Provide the (x, y) coordinate of the cell's center where the given text is located.  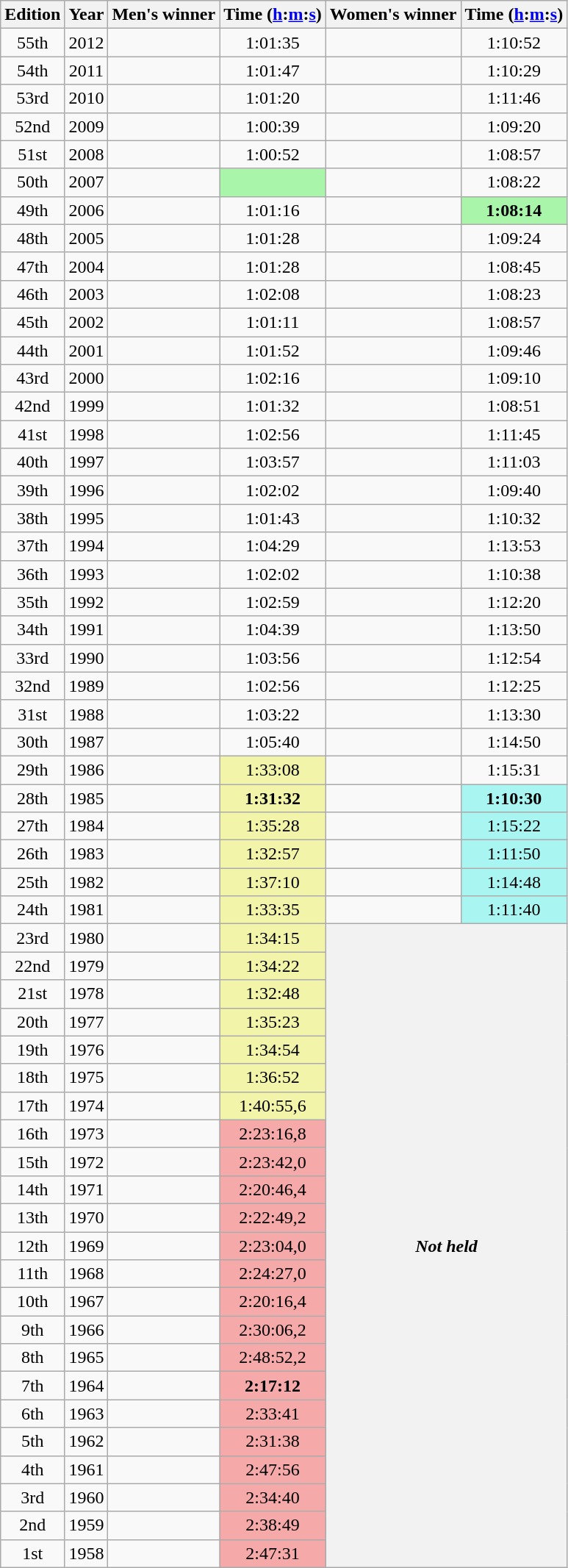
1:08:22 (514, 182)
1:04:39 (273, 630)
35th (32, 602)
1:10:32 (514, 518)
1:15:31 (514, 770)
2:47:31 (273, 1553)
2003 (87, 294)
2008 (87, 154)
1:08:51 (514, 407)
46th (32, 294)
55th (32, 43)
26th (32, 854)
8th (32, 1358)
1979 (87, 966)
2:31:38 (273, 1442)
1:40:55,6 (273, 1106)
2nd (32, 1525)
1:32:48 (273, 994)
54th (32, 71)
36th (32, 574)
5th (32, 1442)
2:23:42,0 (273, 1161)
28th (32, 798)
2:23:16,8 (273, 1134)
1991 (87, 630)
1:11:50 (514, 854)
11th (32, 1274)
2007 (87, 182)
1993 (87, 574)
21st (32, 994)
1994 (87, 546)
1983 (87, 854)
1:01:32 (273, 407)
45th (32, 322)
33rd (32, 658)
9th (32, 1330)
1:15:22 (514, 826)
1:13:50 (514, 630)
2:47:56 (273, 1469)
1992 (87, 602)
1969 (87, 1246)
1971 (87, 1189)
16th (32, 1134)
1968 (87, 1274)
1:09:46 (514, 351)
7th (32, 1386)
1964 (87, 1386)
1:10:29 (514, 71)
1:08:45 (514, 266)
1:01:11 (273, 322)
1:05:40 (273, 742)
22nd (32, 966)
1:37:10 (273, 882)
1982 (87, 882)
1:00:39 (273, 126)
Women's winner (393, 15)
1:01:52 (273, 351)
1985 (87, 798)
1977 (87, 1022)
1978 (87, 994)
1:03:57 (273, 462)
1970 (87, 1217)
27th (32, 826)
1st (32, 1553)
1:09:20 (514, 126)
47th (32, 266)
1:01:20 (273, 99)
1990 (87, 658)
51st (32, 154)
2:23:04,0 (273, 1246)
14th (32, 1189)
1:35:28 (273, 826)
1:13:53 (514, 546)
2:33:41 (273, 1414)
42nd (32, 407)
1984 (87, 826)
44th (32, 351)
1:12:54 (514, 658)
1:31:32 (273, 798)
1:13:30 (514, 714)
1:01:47 (273, 71)
1999 (87, 407)
2005 (87, 238)
31st (32, 714)
1972 (87, 1161)
12th (32, 1246)
2:20:46,4 (273, 1189)
1:02:59 (273, 602)
2:38:49 (273, 1525)
52nd (32, 126)
1974 (87, 1106)
19th (32, 1050)
17th (32, 1106)
38th (32, 518)
1:10:52 (514, 43)
2001 (87, 351)
25th (32, 882)
49th (32, 210)
1:01:35 (273, 43)
1963 (87, 1414)
3rd (32, 1497)
2:34:40 (273, 1497)
1:12:25 (514, 686)
1986 (87, 770)
13th (32, 1217)
2:22:49,2 (273, 1217)
2012 (87, 43)
Year (87, 15)
1:32:57 (273, 854)
53rd (32, 99)
1988 (87, 714)
37th (32, 546)
1958 (87, 1553)
1:35:23 (273, 1022)
2010 (87, 99)
4th (32, 1469)
1:34:54 (273, 1050)
2:17:12 (273, 1386)
2006 (87, 210)
1:33:35 (273, 910)
1:09:10 (514, 379)
1:08:23 (514, 294)
1:02:08 (273, 294)
1973 (87, 1134)
6th (32, 1414)
32nd (32, 686)
1:02:16 (273, 379)
1:34:22 (273, 966)
2002 (87, 322)
1:14:50 (514, 742)
18th (32, 1078)
2009 (87, 126)
1:11:46 (514, 99)
2:30:06,2 (273, 1330)
2:24:27,0 (273, 1274)
1960 (87, 1497)
1997 (87, 462)
39th (32, 490)
1:33:08 (273, 770)
1975 (87, 1078)
1959 (87, 1525)
41st (32, 434)
48th (32, 238)
1:11:45 (514, 434)
23rd (32, 938)
1:01:43 (273, 518)
20th (32, 1022)
1980 (87, 938)
Men's winner (164, 15)
1967 (87, 1302)
1:36:52 (273, 1078)
2000 (87, 379)
Edition (32, 15)
1:03:22 (273, 714)
1:01:16 (273, 210)
1:08:14 (514, 210)
1:11:40 (514, 910)
Not held (446, 1245)
1:12:20 (514, 602)
1976 (87, 1050)
40th (32, 462)
29th (32, 770)
1:11:03 (514, 462)
2:48:52,2 (273, 1358)
1:04:29 (273, 546)
10th (32, 1302)
1996 (87, 490)
1989 (87, 686)
1:09:40 (514, 490)
1:14:48 (514, 882)
43rd (32, 379)
2004 (87, 266)
15th (32, 1161)
30th (32, 742)
50th (32, 182)
1966 (87, 1330)
1962 (87, 1442)
24th (32, 910)
1995 (87, 518)
1981 (87, 910)
2:20:16,4 (273, 1302)
1998 (87, 434)
1:10:30 (514, 798)
1:09:24 (514, 238)
1:03:56 (273, 658)
1:34:15 (273, 938)
1:10:38 (514, 574)
1961 (87, 1469)
34th (32, 630)
1987 (87, 742)
1965 (87, 1358)
1:00:52 (273, 154)
2011 (87, 71)
